Capture the cell that displays the provided text and extract its (X, Y) central coordinate. 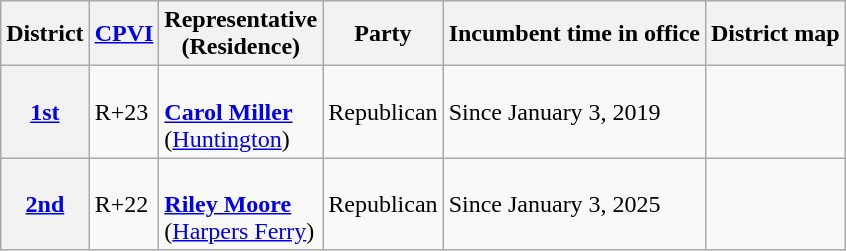
Since January 3, 2019 (574, 112)
District (45, 34)
Representative(Residence) (241, 34)
1st (45, 112)
R+22 (124, 204)
CPVI (124, 34)
Incumbent time in office (574, 34)
Party (383, 34)
District map (775, 34)
Carol Miller(Huntington) (241, 112)
R+23 (124, 112)
Riley Moore(Harpers Ferry) (241, 204)
2nd (45, 204)
Since January 3, 2025 (574, 204)
